For the text-containing cell, return its midpoint in (X, Y) coordinate format. 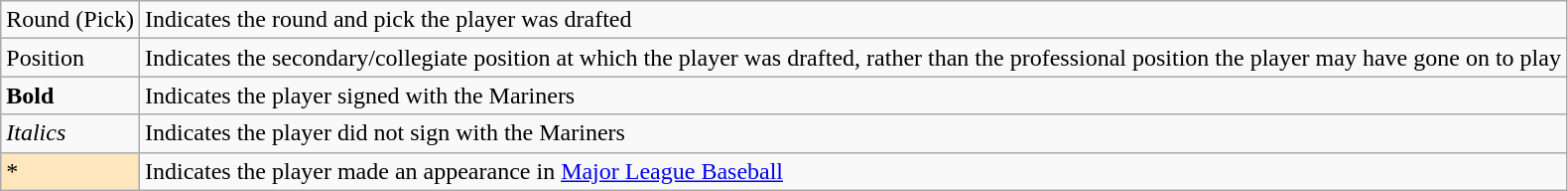
* (70, 171)
Round (Pick) (70, 20)
Indicates the player did not sign with the Mariners (852, 133)
Bold (70, 95)
Position (70, 58)
Indicates the round and pick the player was drafted (852, 20)
Italics (70, 133)
Indicates the player signed with the Mariners (852, 95)
Indicates the player made an appearance in Major League Baseball (852, 171)
